Return the (x, y) coordinate for the center point of the cell that contains the specified text.  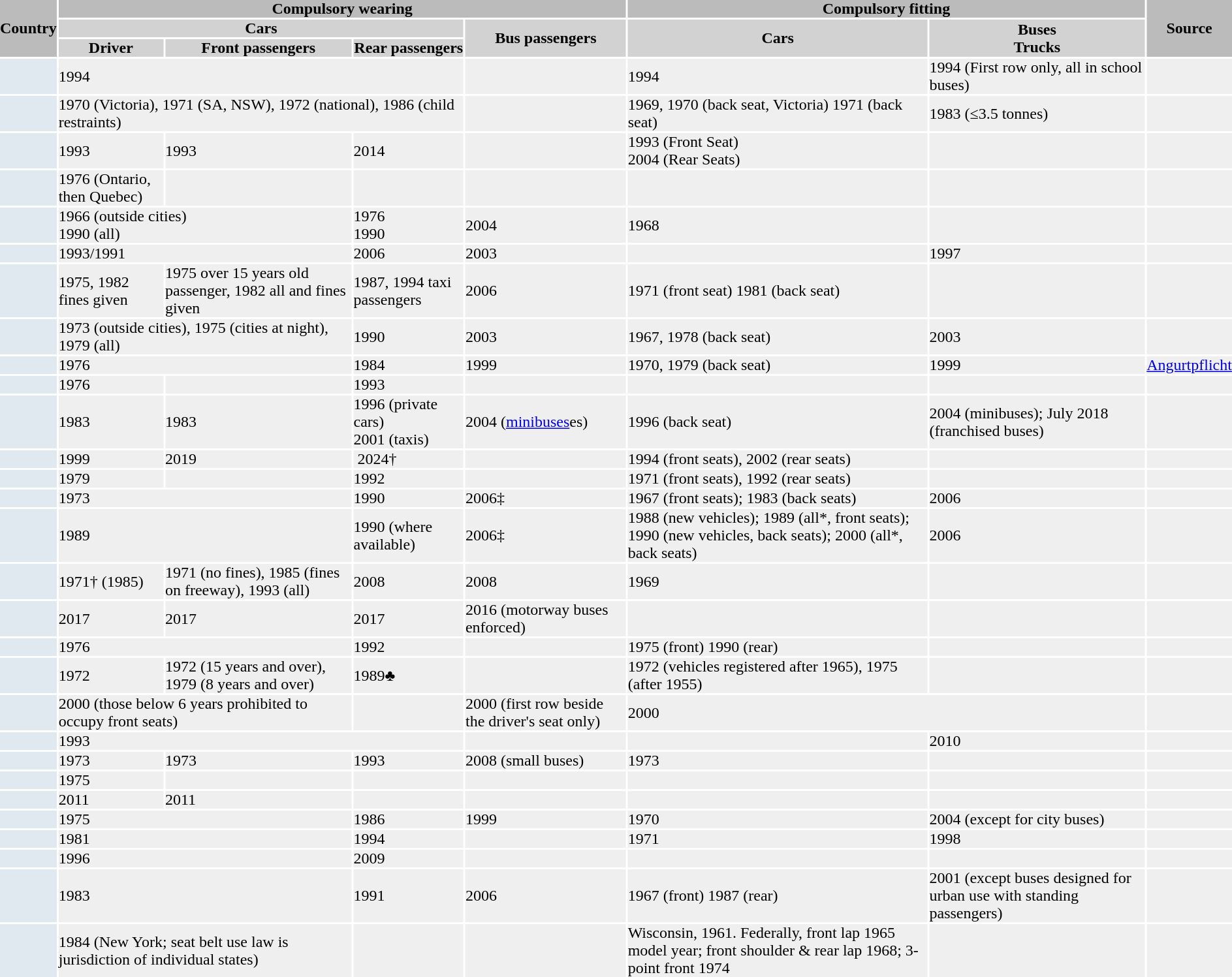
2000 (those below 6 years prohibited to occupy front seats) (205, 713)
1993 (Front Seat)2004 (Rear Seats) (778, 151)
1997 (1037, 253)
1967, 1978 (back seat) (778, 337)
2004 (except for city buses) (1037, 820)
2016 (motorway buses enforced) (546, 619)
1983 (≤3.5 tonnes) (1037, 114)
Rear passengers (409, 48)
2014 (409, 151)
Compulsory fitting (887, 9)
Driver (111, 48)
2004 (minibuseses) (546, 422)
1979 (111, 479)
Source (1190, 29)
1986 (409, 820)
Angurtpflicht (1190, 365)
1968 (778, 225)
1971 (front seat) 1981 (back seat) (778, 291)
1966 (outside cities)1990 (all) (205, 225)
1975 (front) 1990 (rear) (778, 647)
2004 (546, 225)
2004 (minibuses); July 2018 (franchised buses) (1037, 422)
Bus passengers (546, 38)
1994 (front seats), 2002 (rear seats) (778, 459)
1973 (outside cities), 1975 (cities at night), 1979 (all) (205, 337)
2008 (small buses) (546, 761)
1989 (205, 535)
Wisconsin, 1961. Federally, front lap 1965 model year; front shoulder & rear lap 1968; 3-point front 1974 (778, 950)
1970, 1979 (back seat) (778, 365)
1970 (Victoria), 1971 (SA, NSW), 1972 (national), 1986 (child restraints) (261, 114)
1996 (205, 859)
1969 (778, 582)
1971 (no fines), 1985 (fines on freeway), 1993 (all) (259, 582)
1967 (front seats); 1983 (back seats) (778, 499)
1967 (front) 1987 (rear) (778, 895)
Compulsory wearing (342, 9)
1993/1991 (205, 253)
2000 (first row beside the driver's seat only) (546, 713)
2024† (409, 459)
1996 (private cars)2001 (taxis) (409, 422)
2019 (259, 459)
1998 (1037, 839)
1976 (Ontario, then Quebec) (111, 188)
1984 (New York; seat belt use law is jurisdiction of individual states) (205, 950)
1984 (409, 365)
1996 (back seat) (778, 422)
1987, 1994 taxi passengers (409, 291)
2010 (1037, 741)
1971 (778, 839)
1970 (778, 820)
1981 (205, 839)
Country (29, 29)
1971 (front seats), 1992 (rear seats) (778, 479)
2009 (409, 859)
BusesTrucks (1037, 38)
1975, 1982 fines given (111, 291)
1969, 1970 (back seat, Victoria) 1971 (back seat) (778, 114)
1975 over 15 years old passenger, 1982 all and fines given (259, 291)
1994 (First row only, all in school buses) (1037, 76)
19761990 (409, 225)
Front passengers (259, 48)
1972 (15 years and over), 1979 (8 years and over) (259, 675)
1972 (111, 675)
2000 (887, 713)
1988 (new vehicles); 1989 (all*, front seats); 1990 (new vehicles, back seats); 2000 (all*, back seats) (778, 535)
1989♣ (409, 675)
2001 (except buses designed for urban use with standing passengers) (1037, 895)
1972 (vehicles registered after 1965), 1975 (after 1955) (778, 675)
1971† (1985) (111, 582)
1991 (409, 895)
1990 (where available) (409, 535)
